Output the [x, y] coordinate of the center of the cell containing the given text.  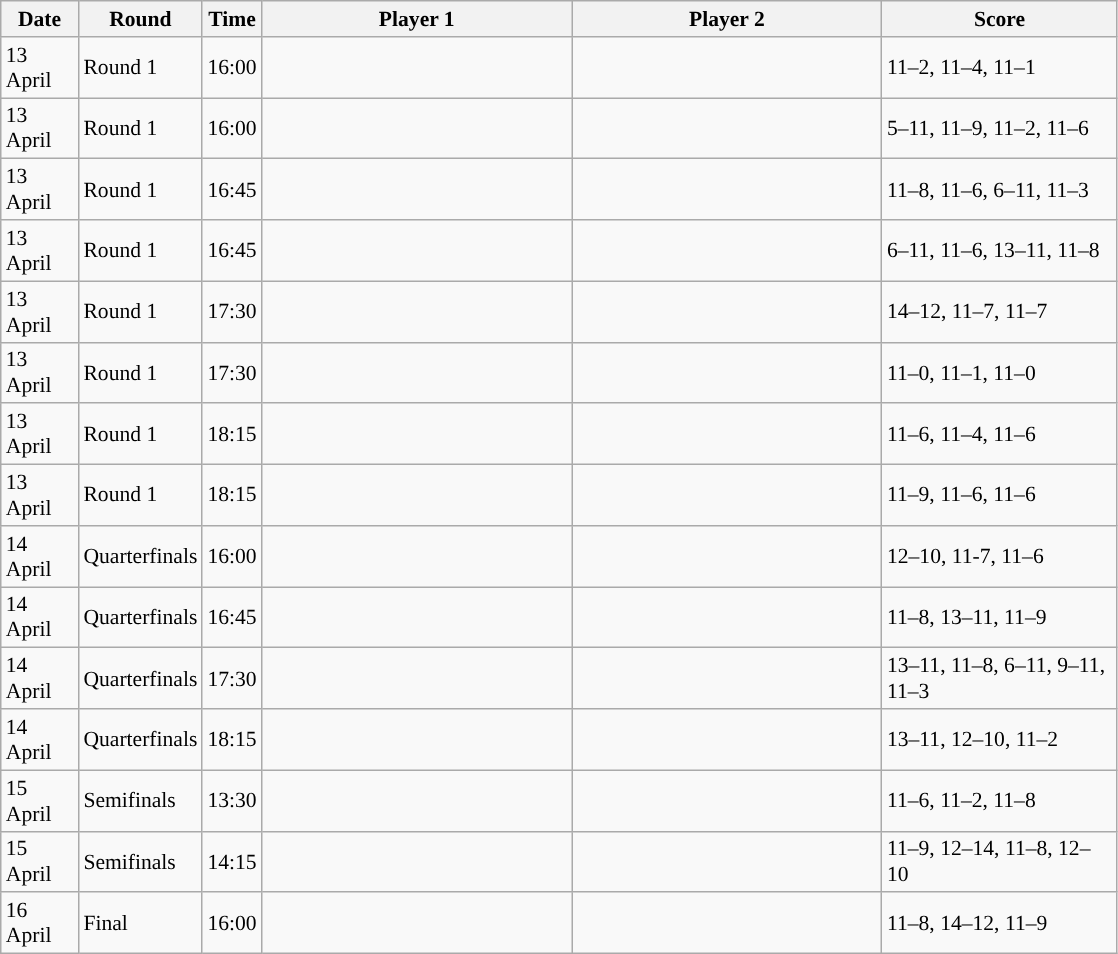
13–11, 12–10, 11–2 [1000, 740]
Player 1 [417, 19]
Round [140, 19]
6–11, 11–6, 13–11, 11–8 [1000, 250]
11–2, 11–4, 11–1 [1000, 68]
11–8, 13–11, 11–9 [1000, 618]
13–11, 11–8, 6–11, 9–11, 11–3 [1000, 678]
11–6, 11–4, 11–6 [1000, 434]
14–12, 11–7, 11–7 [1000, 312]
13:30 [232, 800]
Player 2 [727, 19]
16 April [40, 924]
11–8, 11–6, 6–11, 11–3 [1000, 190]
11–0, 11–1, 11–0 [1000, 372]
Score [1000, 19]
11–9, 12–14, 11–8, 12–10 [1000, 862]
Time [232, 19]
11–8, 14–12, 11–9 [1000, 924]
14:15 [232, 862]
Date [40, 19]
11–6, 11–2, 11–8 [1000, 800]
12–10, 11-7, 11–6 [1000, 556]
11–9, 11–6, 11–6 [1000, 496]
5–11, 11–9, 11–2, 11–6 [1000, 128]
Final [140, 924]
